Pinpoint the cell where the given text exists, returning its [x, y] midpoint coordinate. 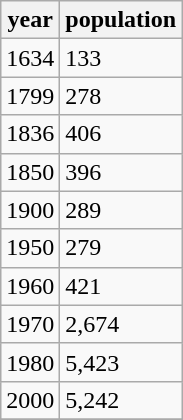
1970 [30, 324]
population [121, 20]
289 [121, 210]
1900 [30, 210]
5,423 [121, 362]
396 [121, 172]
1799 [30, 96]
year [30, 20]
1950 [30, 248]
133 [121, 58]
406 [121, 134]
279 [121, 248]
2,674 [121, 324]
421 [121, 286]
5,242 [121, 400]
1980 [30, 362]
2000 [30, 400]
1836 [30, 134]
278 [121, 96]
1960 [30, 286]
1850 [30, 172]
1634 [30, 58]
